For the text-containing cell, return its midpoint in [x, y] coordinate format. 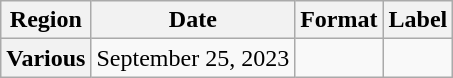
September 25, 2023 [193, 58]
Format [339, 20]
Date [193, 20]
Label [418, 20]
Region [46, 20]
Various [46, 58]
